Scan for the cell matching the given text and deliver its (X, Y) coordinate at center. 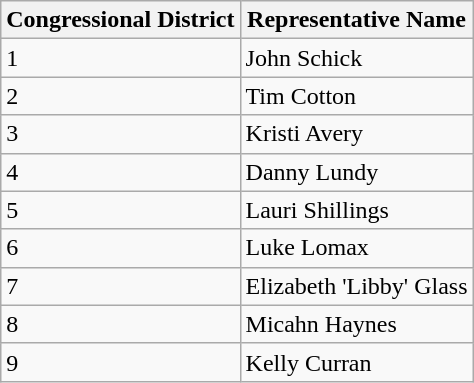
Tim Cotton (356, 96)
Elizabeth 'Libby' Glass (356, 286)
1 (120, 58)
Kelly Curran (356, 362)
5 (120, 210)
2 (120, 96)
9 (120, 362)
8 (120, 324)
4 (120, 172)
Micahn Haynes (356, 324)
3 (120, 134)
Luke Lomax (356, 248)
Congressional District (120, 20)
Lauri Shillings (356, 210)
Representative Name (356, 20)
6 (120, 248)
Danny Lundy (356, 172)
Kristi Avery (356, 134)
John Schick (356, 58)
7 (120, 286)
